Provide the [X, Y] coordinate of the cell's center where the given text is located.  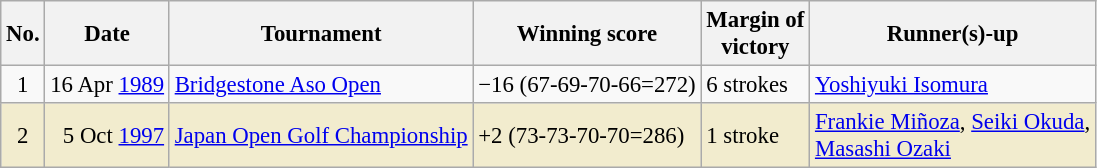
16 Apr 1989 [107, 85]
Frankie Miñoza, Seiki Okuda, Masashi Ozaki [953, 136]
Bridgestone Aso Open [321, 85]
2 [23, 136]
−16 (67-69-70-66=272) [587, 85]
1 stroke [756, 136]
5 Oct 1997 [107, 136]
6 strokes [756, 85]
Yoshiyuki Isomura [953, 85]
Margin ofvictory [756, 34]
Winning score [587, 34]
No. [23, 34]
1 [23, 85]
Date [107, 34]
Tournament [321, 34]
Runner(s)-up [953, 34]
Japan Open Golf Championship [321, 136]
+2 (73-73-70-70=286) [587, 136]
